Detect which cell encompasses the target text, then output its [X, Y] center coordinate. 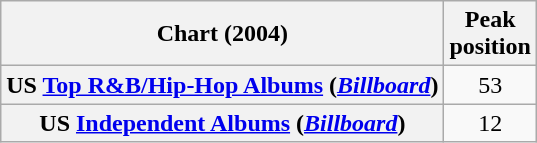
US Independent Albums (Billboard) [222, 123]
Peakposition [490, 34]
Chart (2004) [222, 34]
12 [490, 123]
53 [490, 85]
US Top R&B/Hip-Hop Albums (Billboard) [222, 85]
